Output the [X, Y] coordinate of the center of the cell containing the given text.  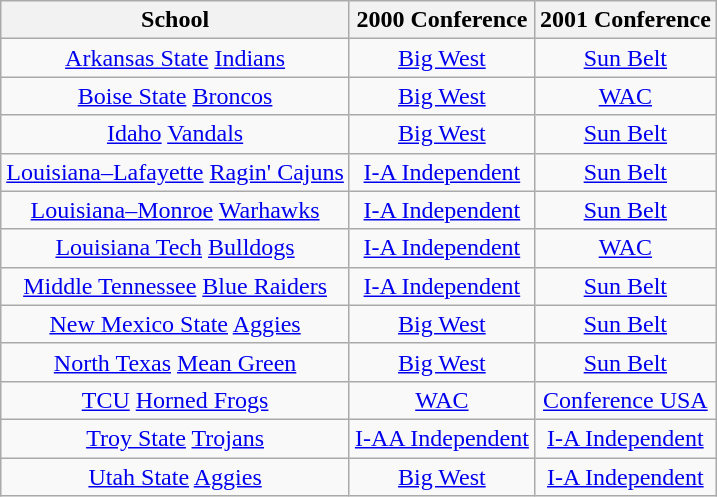
2000 Conference [442, 20]
School [176, 20]
Boise State Broncos [176, 96]
Utah State Aggies [176, 477]
Conference USA [625, 400]
New Mexico State Aggies [176, 324]
Troy State Trojans [176, 438]
I-AA Independent [442, 438]
Middle Tennessee Blue Raiders [176, 286]
TCU Horned Frogs [176, 400]
Louisiana Tech Bulldogs [176, 248]
Idaho Vandals [176, 134]
Arkansas State Indians [176, 58]
North Texas Mean Green [176, 362]
Louisiana–Monroe Warhawks [176, 210]
Louisiana–Lafayette Ragin' Cajuns [176, 172]
2001 Conference [625, 20]
